Return (X, Y) of the center of cell containing provided text 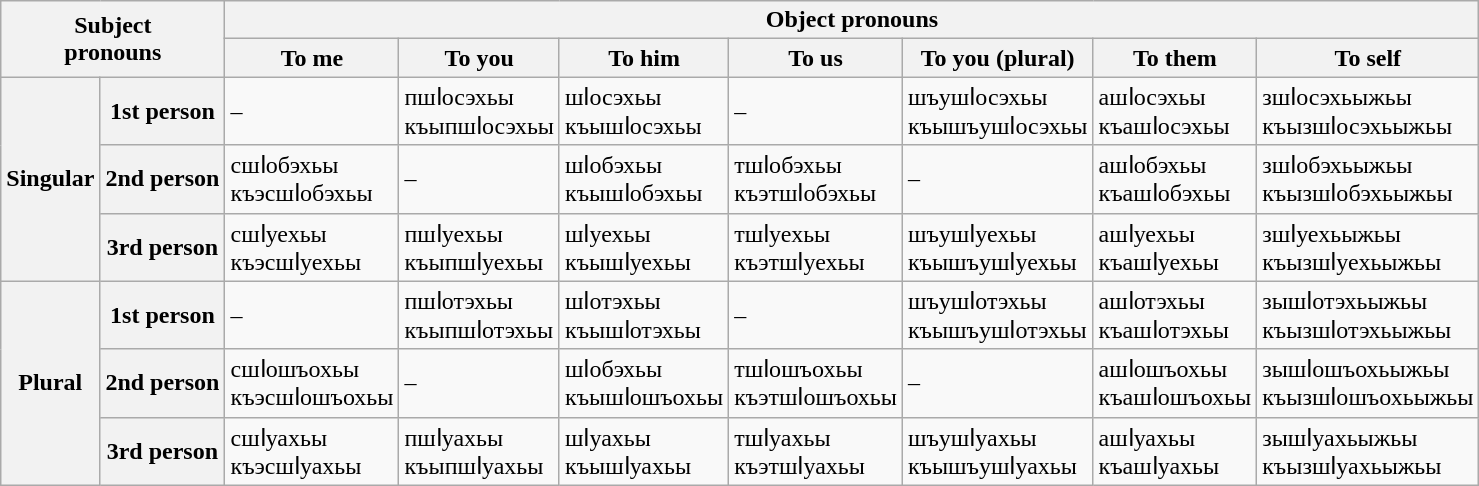
тшӏуехьыкъэтшӏуехьы (816, 247)
To them (1175, 58)
To self (1368, 58)
тшӏошъохьыкъэтшӏошъохьы (816, 383)
тшӏуахьыкъэтшӏуахьы (816, 451)
To him (644, 58)
шӏуахьыкъышӏуахьы (644, 451)
зшӏуехьыжьыкъызшӏуехьыжьы (1368, 247)
шӏуехьыкъышӏуехьы (644, 247)
Object pronouns (852, 20)
ашӏуехьыкъашӏуехьы (1175, 247)
ашӏобэхьыкъашӏобэхьы (1175, 179)
зшӏосэхьыжьыкъызшӏосэхьыжьы (1368, 111)
шӏотэхьыкъышӏотэхьы (644, 315)
To you (480, 58)
шӏосэхьыкъышӏосэхьы (644, 111)
шъушӏуахьыкъышъушӏуахьы (998, 451)
шъушӏотэхьыкъышъушӏотэхьы (998, 315)
сшӏобэхьыкъэсшӏобэхьы (312, 179)
ашӏосэхьыкъашӏосэхьы (1175, 111)
зышӏотэхьыжьыкъызшӏотэхьыжьы (1368, 315)
пшӏуехьыкъыпшӏуехьы (480, 247)
To us (816, 58)
шӏобэхьыкъышӏошъохьы (644, 383)
тшӏобэхьыкъэтшӏобэхьы (816, 179)
зышӏуахьыжьыкъызшӏуахьыжьы (1368, 451)
Singular (50, 179)
сшӏуахьыкъэсшӏуахьы (312, 451)
зышӏошъохьыжьыкъызшӏошъохьыжьы (1368, 383)
зшӏобэхьыжьыкъызшӏобэхьыжьы (1368, 179)
Plural (50, 383)
ашӏуахьыкъашӏуахьы (1175, 451)
шӏобэхьыкъышӏобэхьы (644, 179)
сшӏуехьыкъэсшӏуехьы (312, 247)
пшӏосэхьыкъыпшӏосэхьы (480, 111)
To you (plural) (998, 58)
Subjectpronouns (113, 39)
To me (312, 58)
сшӏошъохьыкъэсшӏошъохьы (312, 383)
пшӏотэхьыкъыпшӏотэхьы (480, 315)
ашӏотэхьыкъашӏотэхьы (1175, 315)
шъушӏосэхьыкъышъушӏосэхьы (998, 111)
ашӏошъохьыкъашӏошъохьы (1175, 383)
шъушӏуехьыкъышъушӏуехьы (998, 247)
пшӏуахьыкъыпшӏуахьы (480, 451)
